Detect which cell encompasses the target text, then output its [X, Y] center coordinate. 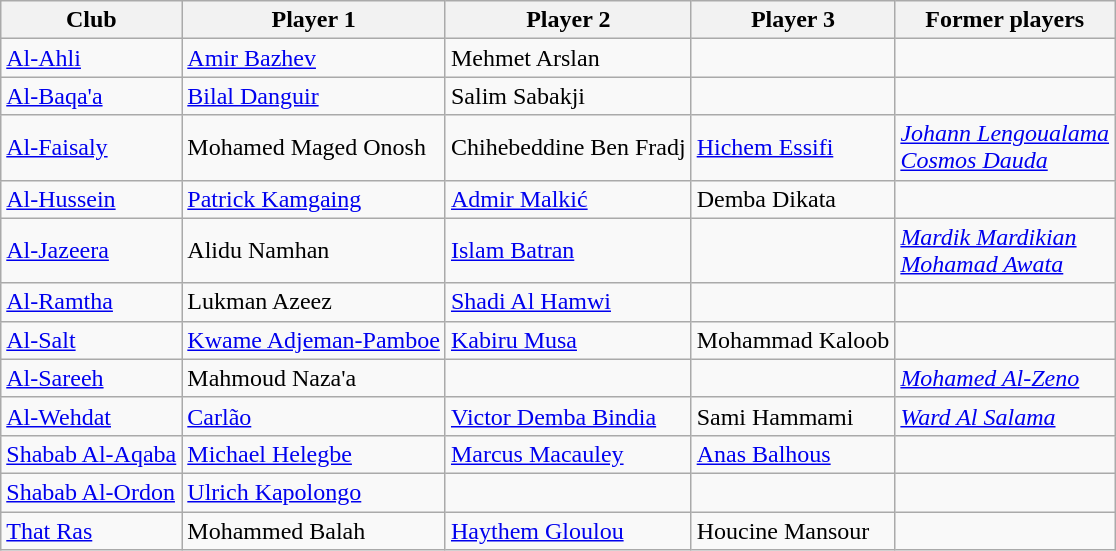
Player 1 [314, 20]
Shabab Al-Aqaba [92, 454]
Kwame Adjeman-Pamboe [314, 340]
Chihebeddine Ben Fradj [568, 148]
Lukman Azeez [314, 302]
Mardik Mardikian Mohamad Awata [1005, 250]
Shabab Al-Ordon [92, 492]
Houcine Mansour [793, 531]
Bilal Danguir [314, 96]
Amir Bazhev [314, 58]
Mohamed Maged Onosh [314, 148]
Marcus Macauley [568, 454]
Club [92, 20]
Al-Hussein [92, 199]
Victor Demba Bindia [568, 416]
Ulrich Kapolongo [314, 492]
Carlão [314, 416]
Shadi Al Hamwi [568, 302]
Islam Batran [568, 250]
Al-Sareeh [92, 378]
Mohammed Balah [314, 531]
Al-Baqa'a [92, 96]
Player 3 [793, 20]
That Ras [92, 531]
Al-Wehdat [92, 416]
Demba Dikata [793, 199]
Patrick Kamgaing [314, 199]
Mohamed Al-Zeno [1005, 378]
Hichem Essifi [793, 148]
Al-Faisaly [92, 148]
Al-Ramtha [92, 302]
Al-Salt [92, 340]
Alidu Namhan [314, 250]
Former players [1005, 20]
Johann Lengoualama Cosmos Dauda [1005, 148]
Mahmoud Naza'a [314, 378]
Sami Hammami [793, 416]
Mehmet Arslan [568, 58]
Haythem Gloulou [568, 531]
Anas Balhous [793, 454]
Salim Sabakji [568, 96]
Kabiru Musa [568, 340]
Ward Al Salama [1005, 416]
Mohammad Kaloob [793, 340]
Al-Jazeera [92, 250]
Michael Helegbe [314, 454]
Player 2 [568, 20]
Admir Malkić [568, 199]
Al-Ahli [92, 58]
